For the text-containing cell, return its midpoint in [x, y] coordinate format. 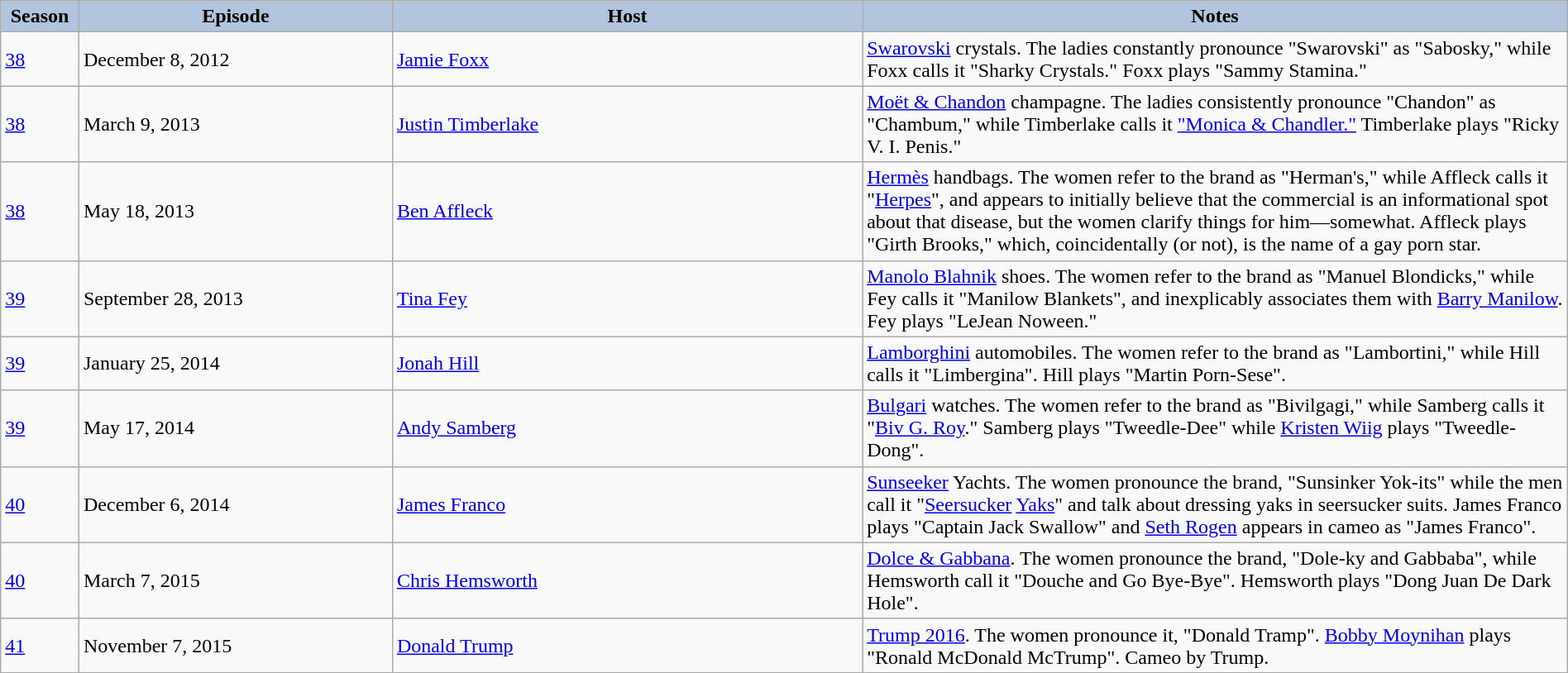
January 25, 2014 [235, 364]
May 18, 2013 [235, 212]
Lamborghini automobiles. The women refer to the brand as "Lambortini," while Hill calls it "Limbergina". Hill plays "Martin Porn-Sese". [1216, 364]
Justin Timberlake [627, 124]
41 [40, 645]
Episode [235, 17]
Jamie Foxx [627, 60]
Jonah Hill [627, 364]
March 7, 2015 [235, 580]
Chris Hemsworth [627, 580]
James Franco [627, 504]
Swarovski crystals. The ladies constantly pronounce "Swarovski" as "Sabosky," while Foxx calls it "Sharky Crystals." Foxx plays "Sammy Stamina." [1216, 60]
Host [627, 17]
September 28, 2013 [235, 298]
Season [40, 17]
Ben Affleck [627, 212]
Notes [1216, 17]
Donald Trump [627, 645]
May 17, 2014 [235, 428]
November 7, 2015 [235, 645]
December 6, 2014 [235, 504]
Andy Samberg [627, 428]
March 9, 2013 [235, 124]
December 8, 2012 [235, 60]
Trump 2016. The women pronounce it, "Donald Tramp". Bobby Moynihan plays "Ronald McDonald McTrump". Cameo by Trump. [1216, 645]
Tina Fey [627, 298]
